Locate the cell with the specified text and output its (X, Y) center coordinate. 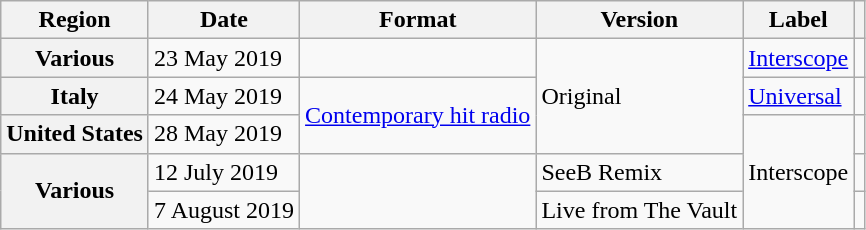
Region (75, 20)
24 May 2019 (224, 96)
Italy (75, 96)
7 August 2019 (224, 210)
Version (640, 20)
Original (640, 96)
12 July 2019 (224, 172)
23 May 2019 (224, 58)
Label (798, 20)
Live from The Vault (640, 210)
Contemporary hit radio (418, 115)
Universal (798, 96)
United States (75, 134)
Date (224, 20)
28 May 2019 (224, 134)
SeeB Remix (640, 172)
Format (418, 20)
